Find where the given text appears and provide that cell's center as (X, Y) coordinate. 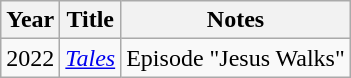
Notes (236, 20)
Year (30, 20)
Episode "Jesus Walks" (236, 58)
2022 (30, 58)
Title (90, 20)
Tales (90, 58)
